For the text-containing cell, return its midpoint in [X, Y] coordinate format. 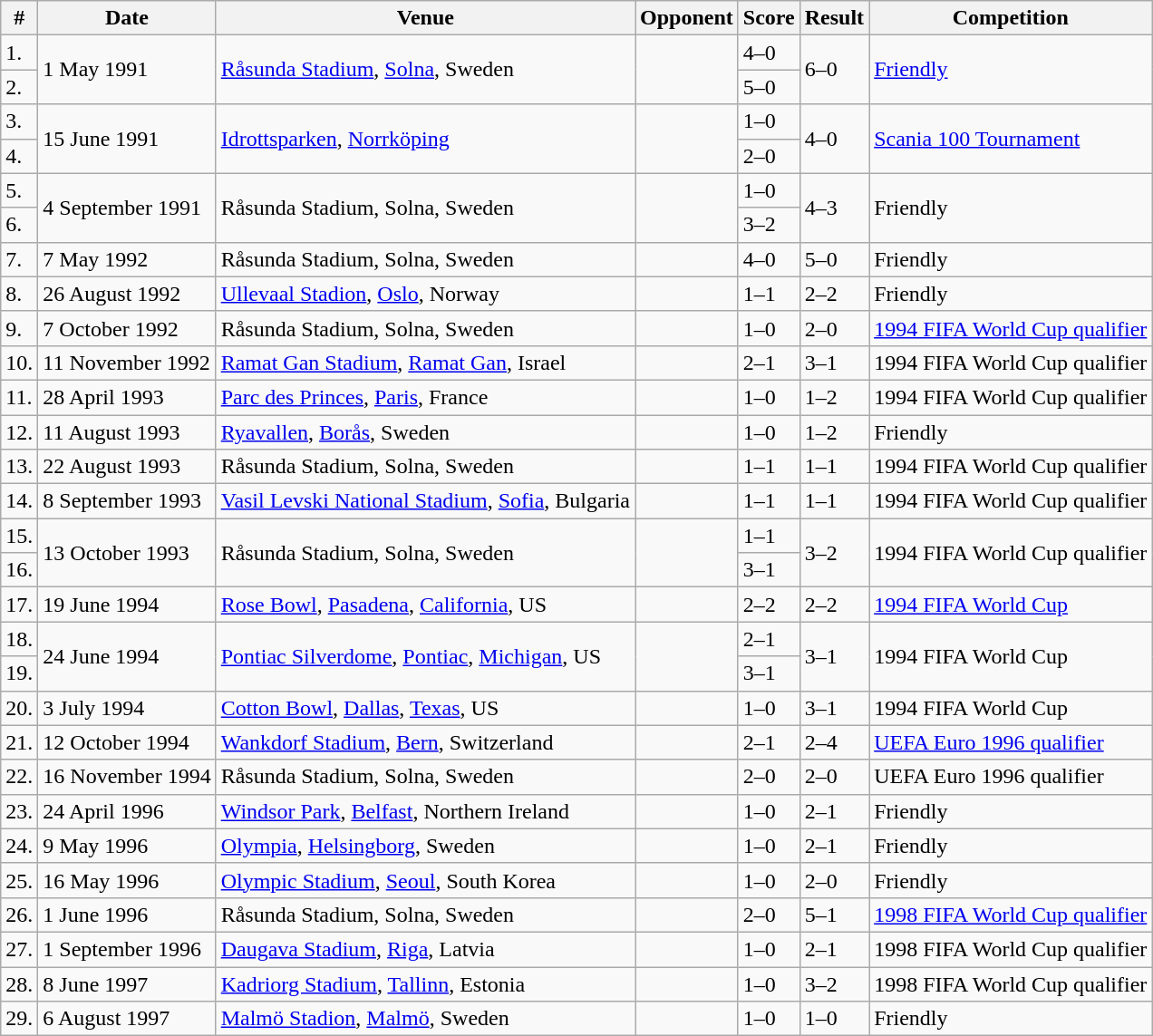
12 October 1994 [127, 742]
Competition [1011, 18]
4. [20, 156]
7 October 1992 [127, 328]
23. [20, 811]
15 June 1991 [127, 139]
Vasil Levski National Stadium, Sofia, Bulgaria [425, 501]
10. [20, 363]
Rose Bowl, Pasadena, California, US [425, 605]
Wankdorf Stadium, Bern, Switzerland [425, 742]
1 September 1996 [127, 949]
8 September 1993 [127, 501]
Malmö Stadion, Malmö, Sweden [425, 1019]
# [20, 18]
Ullevaal Stadion, Oslo, Norway [425, 294]
7. [20, 259]
11. [20, 397]
6. [20, 225]
24. [20, 846]
Date [127, 18]
Daugava Stadium, Riga, Latvia [425, 949]
15. [20, 536]
1 May 1991 [127, 70]
Ramat Gan Stadium, Ramat Gan, Israel [425, 363]
6 August 1997 [127, 1019]
26 August 1992 [127, 294]
3. [20, 121]
4–3 [834, 208]
2. [20, 87]
28 April 1993 [127, 397]
1. [20, 53]
29. [20, 1019]
Pontiac Silverdome, Pontiac, Michigan, US [425, 656]
2–4 [834, 742]
13 October 1993 [127, 553]
5. [20, 190]
9. [20, 328]
14. [20, 501]
Cotton Bowl, Dallas, Texas, US [425, 708]
8. [20, 294]
19. [20, 673]
9 May 1996 [127, 846]
4 September 1991 [127, 208]
1 June 1996 [127, 915]
19 June 1994 [127, 605]
Score [769, 18]
7 May 1992 [127, 259]
16 May 1996 [127, 880]
5–1 [834, 915]
25. [20, 880]
27. [20, 949]
22 August 1993 [127, 467]
11 November 1992 [127, 363]
Venue [425, 18]
13. [20, 467]
Result [834, 18]
24 April 1996 [127, 811]
22. [20, 777]
28. [20, 983]
Ryavallen, Borås, Sweden [425, 432]
Scania 100 Tournament [1011, 139]
12. [20, 432]
24 June 1994 [127, 656]
17. [20, 605]
20. [20, 708]
Windsor Park, Belfast, Northern Ireland [425, 811]
Idrottsparken, Norrköping [425, 139]
Olympia, Helsingborg, Sweden [425, 846]
6–0 [834, 70]
18. [20, 639]
Kadriorg Stadium, Tallinn, Estonia [425, 983]
21. [20, 742]
Parc des Princes, Paris, France [425, 397]
Opponent [687, 18]
26. [20, 915]
8 June 1997 [127, 983]
16 November 1994 [127, 777]
Olympic Stadium, Seoul, South Korea [425, 880]
16. [20, 570]
3 July 1994 [127, 708]
11 August 1993 [127, 432]
